Detect which cell encompasses the target text, then output its (x, y) center coordinate. 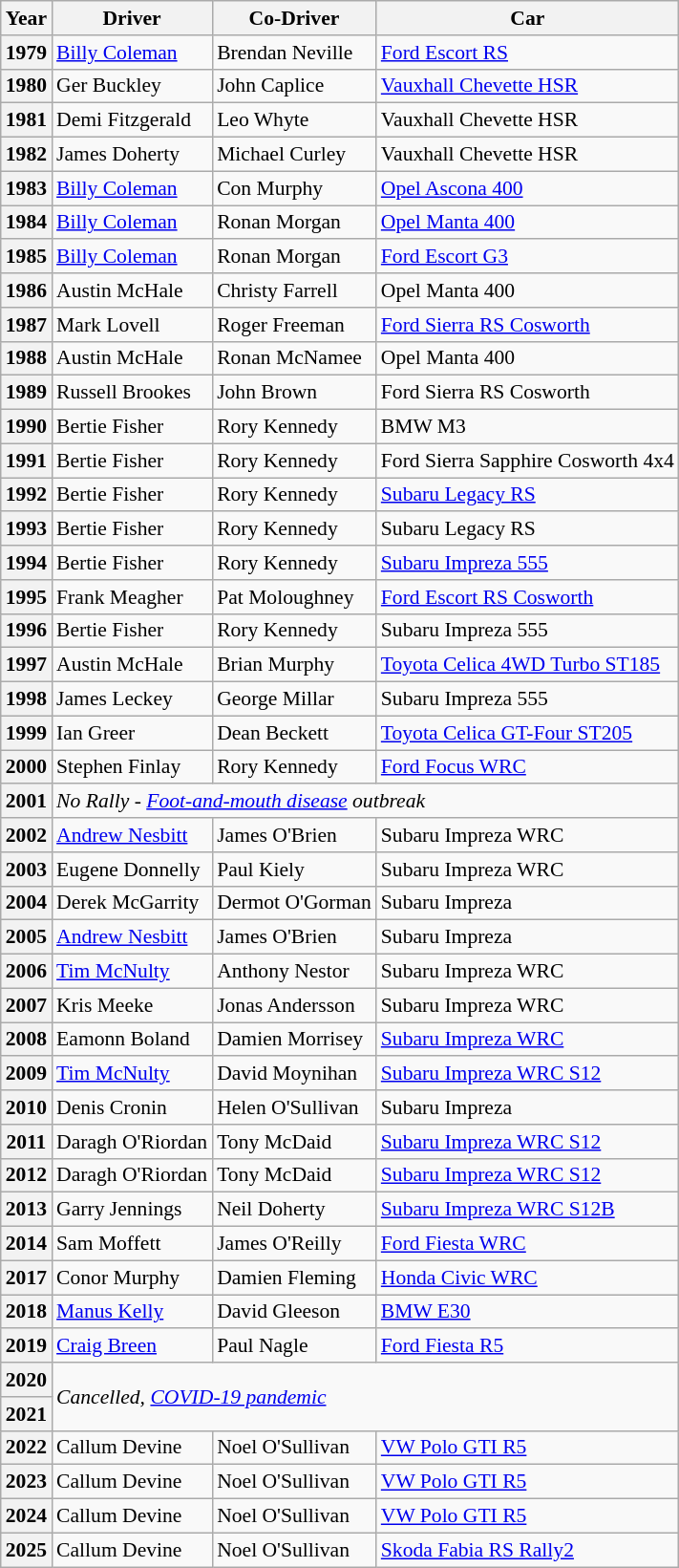
Brendan Neville (294, 53)
1993 (27, 529)
George Millar (294, 699)
Helen O'Sullivan (294, 1107)
Denis Cronin (132, 1107)
2001 (27, 802)
2025 (27, 1550)
Derek McGarrity (132, 903)
1998 (27, 699)
Toyota Celica 4WD Turbo ST185 (527, 665)
Eugene Donnelly (132, 870)
2005 (27, 937)
2011 (27, 1142)
John Brown (294, 393)
2004 (27, 903)
1989 (27, 393)
Ford Escort RS Cosworth (527, 597)
Craig Breen (132, 1346)
Cancelled, COVID-19 pandemic (365, 1397)
2022 (27, 1448)
Ford Sierra Sapphire Cosworth 4x4 (527, 461)
John Caplice (294, 86)
2014 (27, 1244)
2006 (27, 972)
Subaru Impreza WRC S12B (527, 1210)
No Rally - Foot-and-mouth disease outbreak (365, 802)
1979 (27, 53)
Skoda Fabia RS Rally2 (527, 1550)
Damien Morrisey (294, 1040)
2020 (27, 1380)
2000 (27, 767)
1992 (27, 495)
1985 (27, 257)
Garry Jennings (132, 1210)
BMW E30 (527, 1312)
Ronan McNamee (294, 358)
Car (527, 18)
2024 (27, 1516)
1997 (27, 665)
Sam Moffett (132, 1244)
1980 (27, 86)
David Moynihan (294, 1074)
1986 (27, 290)
Brian Murphy (294, 665)
1991 (27, 461)
BMW M3 (527, 427)
2003 (27, 870)
1981 (27, 120)
Co-Driver (294, 18)
2013 (27, 1210)
Ford Fiesta WRC (527, 1244)
1999 (27, 733)
Dermot O'Gorman (294, 903)
1984 (27, 223)
Roger Freeman (294, 325)
Leo Whyte (294, 120)
Conor Murphy (132, 1278)
1995 (27, 597)
2010 (27, 1107)
Anthony Nestor (294, 972)
1982 (27, 155)
James Doherty (132, 155)
1983 (27, 188)
2023 (27, 1482)
Dean Beckett (294, 733)
1994 (27, 563)
Eamonn Boland (132, 1040)
Ford Fiesta R5 (527, 1346)
Kris Meeke (132, 1005)
2002 (27, 835)
Ford Escort RS (527, 53)
Damien Fleming (294, 1278)
Christy Farrell (294, 290)
Year (27, 18)
2017 (27, 1278)
2007 (27, 1005)
2012 (27, 1175)
2021 (27, 1414)
2009 (27, 1074)
Ian Greer (132, 733)
James Leckey (132, 699)
Neil Doherty (294, 1210)
Honda Civic WRC (527, 1278)
2019 (27, 1346)
Opel Ascona 400 (527, 188)
Con Murphy (294, 188)
2008 (27, 1040)
David Gleeson (294, 1312)
Stephen Finlay (132, 767)
Russell Brookes (132, 393)
Jonas Andersson (294, 1005)
Ford Escort G3 (527, 257)
Ford Focus WRC (527, 767)
1988 (27, 358)
Paul Nagle (294, 1346)
Pat Moloughney (294, 597)
Toyota Celica GT-Four ST205 (527, 733)
2018 (27, 1312)
1996 (27, 631)
Demi Fitzgerald (132, 120)
Mark Lovell (132, 325)
Michael Curley (294, 155)
1987 (27, 325)
1990 (27, 427)
Ger Buckley (132, 86)
Frank Meagher (132, 597)
James O'Reilly (294, 1244)
Driver (132, 18)
Paul Kiely (294, 870)
Manus Kelly (132, 1312)
